From the cell containing the given text, extract its center point as [x, y] coordinate. 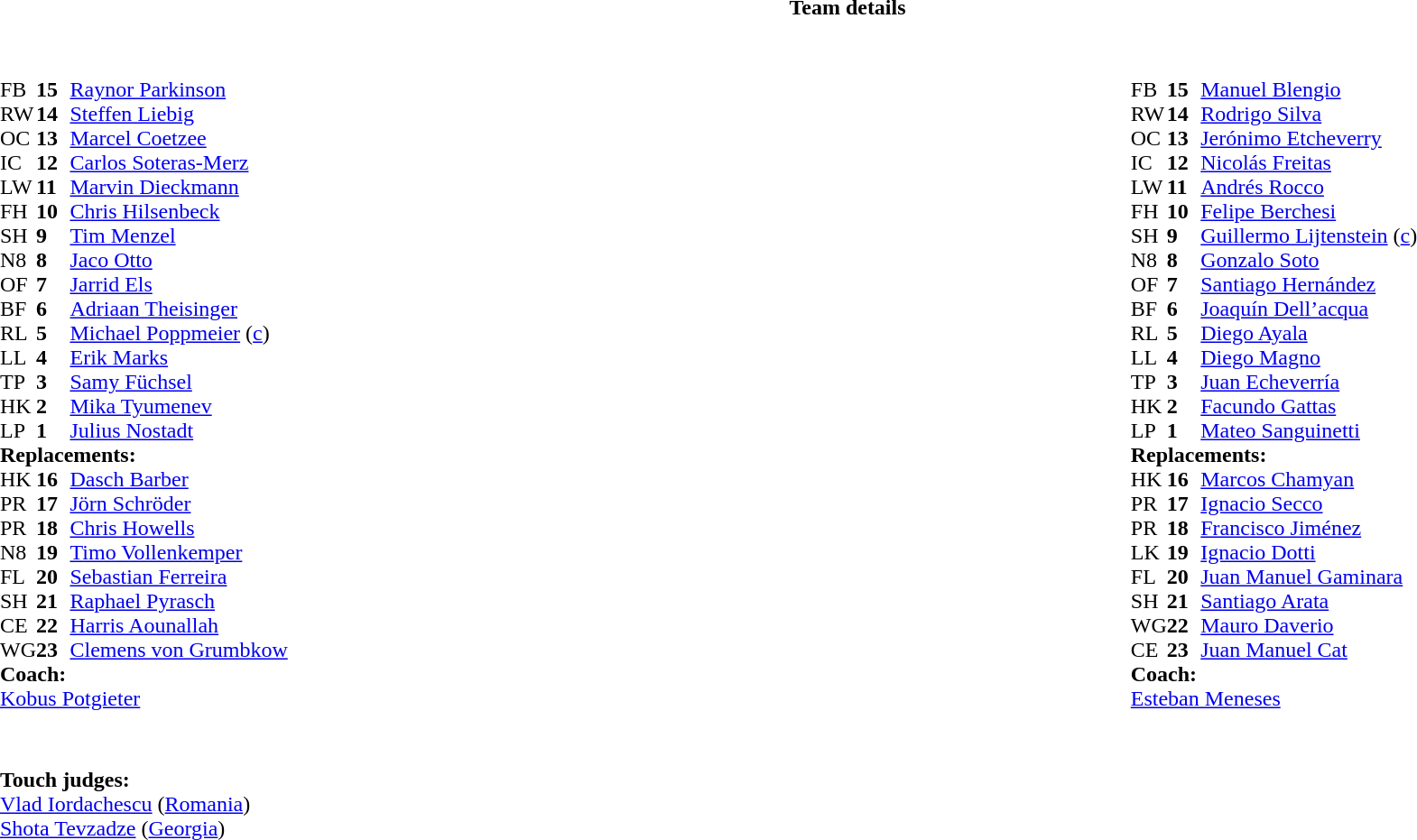
Timo Vollenkemper [179, 552]
Marcel Coetzee [179, 139]
Francisco Jiménez [1309, 529]
Jaco Otto [179, 260]
Diego Magno [1309, 357]
Gonzalo Soto [1309, 260]
LK [1149, 552]
Facundo Gattas [1309, 406]
Andrés Rocco [1309, 188]
Jörn Schröder [179, 503]
Jarrid Els [179, 285]
Guillermo Lijtenstein (c) [1309, 236]
Mika Tyumenev [179, 406]
Mateo Sanguinetti [1309, 431]
Jerónimo Etcheverry [1309, 139]
Kobus Potgieter [144, 698]
Manuel Blengio [1309, 90]
Juan Manuel Cat [1309, 650]
Dasch Barber [179, 480]
Chris Hilsenbeck [179, 211]
Marvin Dieckmann [179, 188]
Marcos Chamyan [1309, 480]
Sebastian Ferreira [179, 577]
Samy Füchsel [179, 383]
Harris Aounallah [179, 626]
Santiago Arata [1309, 601]
Tim Menzel [179, 236]
Juan Echeverría [1309, 383]
Esteban Meneses [1274, 698]
Ignacio Dotti [1309, 552]
Carlos Soteras-Merz [179, 162]
Santiago Hernández [1309, 285]
Clemens von Grumbkow [179, 650]
Steffen Liebig [179, 114]
Ignacio Secco [1309, 503]
Felipe Berchesi [1309, 211]
Diego Ayala [1309, 334]
Rodrigo Silva [1309, 114]
Chris Howells [179, 529]
Mauro Daverio [1309, 626]
Juan Manuel Gaminara [1309, 577]
Raynor Parkinson [179, 90]
Michael Poppmeier (c) [179, 334]
Joaquín Dell’acqua [1309, 309]
Erik Marks [179, 357]
Julius Nostadt [179, 431]
Adriaan Theisinger [179, 309]
Raphael Pyrasch [179, 601]
Nicolás Freitas [1309, 162]
